Scan for the cell matching the given text and deliver its [X, Y] coordinate at center. 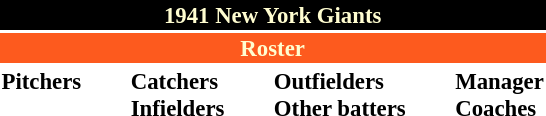
Roster [272, 48]
1941 New York Giants [272, 15]
